For the text-containing cell, return its midpoint in (x, y) coordinate format. 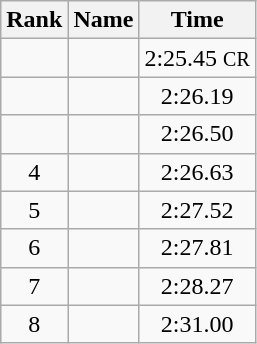
5 (34, 210)
4 (34, 172)
2:26.19 (197, 96)
7 (34, 286)
2:25.45 CR (197, 58)
2:26.63 (197, 172)
Name (104, 20)
2:28.27 (197, 286)
2:27.52 (197, 210)
8 (34, 324)
2:31.00 (197, 324)
Rank (34, 20)
Time (197, 20)
2:27.81 (197, 248)
6 (34, 248)
2:26.50 (197, 134)
